Scan for the cell matching the given text and deliver its (x, y) coordinate at center. 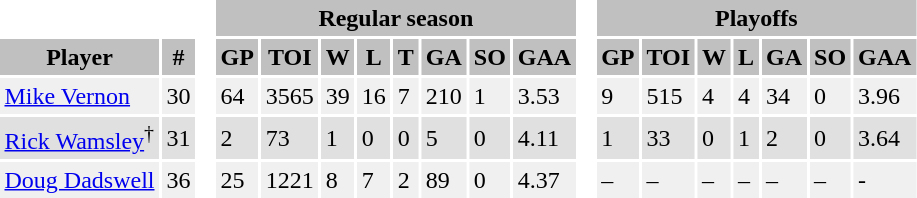
5 (444, 138)
1221 (290, 180)
33 (668, 138)
8 (338, 180)
Player (80, 57)
16 (374, 96)
Playoffs (756, 18)
Doug Dadswell (80, 180)
89 (444, 180)
3565 (290, 96)
31 (178, 138)
30 (178, 96)
210 (444, 96)
# (178, 57)
73 (290, 138)
3.96 (885, 96)
39 (338, 96)
Mike Vernon (80, 96)
9 (618, 96)
34 (784, 96)
64 (237, 96)
Rick Wamsley† (80, 138)
T (406, 57)
- (885, 180)
515 (668, 96)
25 (237, 180)
36 (178, 180)
4.11 (544, 138)
4.37 (544, 180)
3.53 (544, 96)
Regular season (396, 18)
3.64 (885, 138)
